Identify which cell holds the provided text, then report its [x, y] central coordinate. 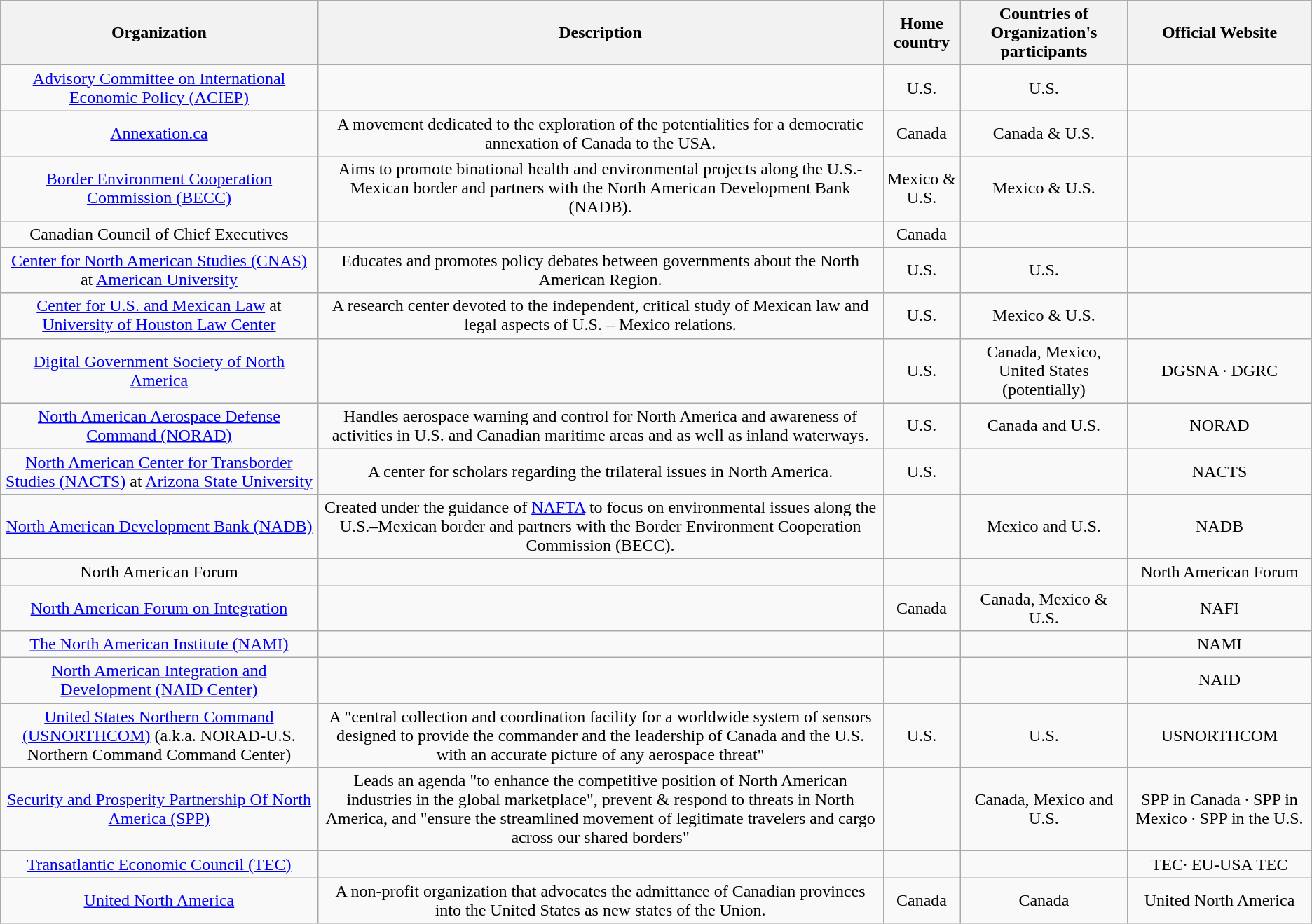
A movement dedicated to the exploration of the potentialities for a democratic annexation of Canada to the USA. [600, 133]
Advisory Committee on International Economic Policy (ACIEP) [159, 88]
Home country [922, 33]
Annexation.ca [159, 133]
USNORTHCOM [1219, 736]
Official Website [1219, 33]
North American Development Bank (NADB) [159, 526]
The North American Institute (NAMI) [159, 644]
NAFI [1219, 608]
Security and Prosperity Partnership Of North America (SPP) [159, 810]
Canada, Mexico and U.S. [1044, 810]
NACTS [1219, 471]
United States Northern Command (USNORTHCOM) (a.k.a. NORAD-U.S. Northern Command Command Center) [159, 736]
Description [600, 33]
A center for scholars regarding the trilateral issues in North America. [600, 471]
NAMI [1219, 644]
Digital Government Society of North America [159, 371]
North American Aerospace Defense Command (NORAD) [159, 426]
NADB [1219, 526]
Border Environment Cooperation Commission (BECC) [159, 188]
Center for U.S. and Mexican Law at University of Houston Law Center [159, 315]
Transatlantic Economic Council (TEC) [159, 864]
A non-profit organization that advocates the admittance of Canadian provinces into the United States as new states of the Union. [600, 901]
Educates and promotes policy debates between governments about the North American Region. [600, 270]
Organization [159, 33]
North American Center for Transborder Studies (NACTS) at Arizona State University [159, 471]
NAID [1219, 681]
North American Integration and Development (NAID Center) [159, 681]
Canada, Mexico & U.S. [1044, 608]
Canadian Council of Chief Executives [159, 234]
Mexico and U.S. [1044, 526]
Countries of Organization's participants [1044, 33]
Canada & U.S. [1044, 133]
DGSNA ∙ DGRC [1219, 371]
A research center devoted to the independent, critical study of Mexican law and legal aspects of U.S. – Mexico relations. [600, 315]
NORAD [1219, 426]
TEC∙ EU-USA TEC [1219, 864]
North American Forum on Integration [159, 608]
Center for North American Studies (CNAS) at American University [159, 270]
Canada, Mexico, United States (potentially) [1044, 371]
Canada and U.S. [1044, 426]
SPP in Canada ∙ SPP in Mexico ∙ SPP in the U.S. [1219, 810]
